Determine the (X, Y) coordinate at the center of the cell enclosing the given text.  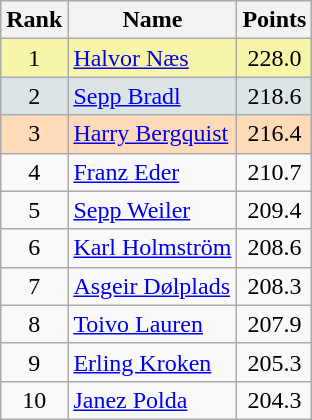
205.3 (274, 362)
Rank (34, 20)
Erling Kroken (152, 362)
Sepp Weiler (152, 210)
Sepp Bradl (152, 96)
218.6 (274, 96)
Franz Eder (152, 172)
208.6 (274, 248)
Points (274, 20)
Harry Bergquist (152, 134)
7 (34, 286)
Halvor Næs (152, 58)
6 (34, 248)
228.0 (274, 58)
10 (34, 400)
216.4 (274, 134)
3 (34, 134)
2 (34, 96)
209.4 (274, 210)
Janez Polda (152, 400)
4 (34, 172)
8 (34, 324)
204.3 (274, 400)
Asgeir Dølplads (152, 286)
210.7 (274, 172)
Toivo Lauren (152, 324)
Name (152, 20)
207.9 (274, 324)
1 (34, 58)
208.3 (274, 286)
Karl Holmström (152, 248)
9 (34, 362)
5 (34, 210)
